Determine the [x, y] coordinate at the center of the cell enclosing the given text.  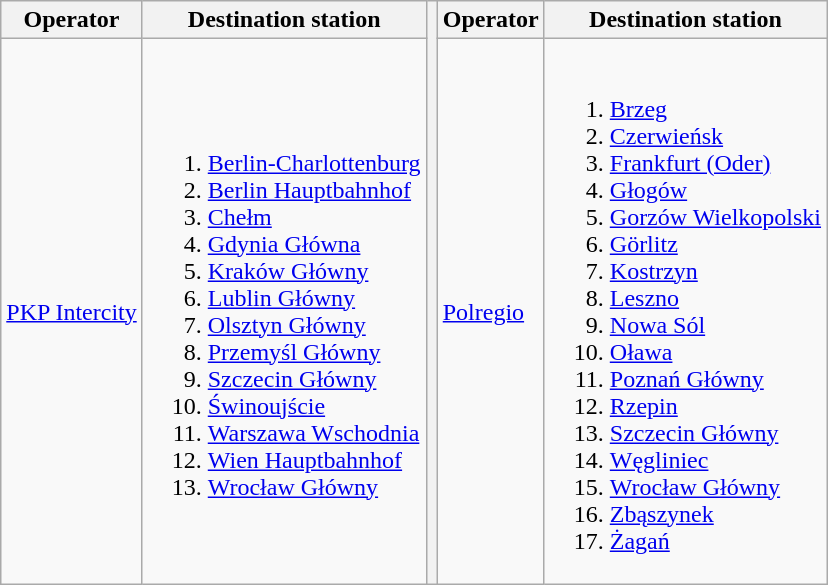
PKP Intercity [72, 312]
Polregio [490, 312]
